Return [x, y] of the center of cell containing provided text 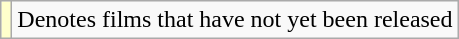
Denotes films that have not yet been released [235, 20]
